Find where the given text appears and provide that cell's center as [x, y] coordinate. 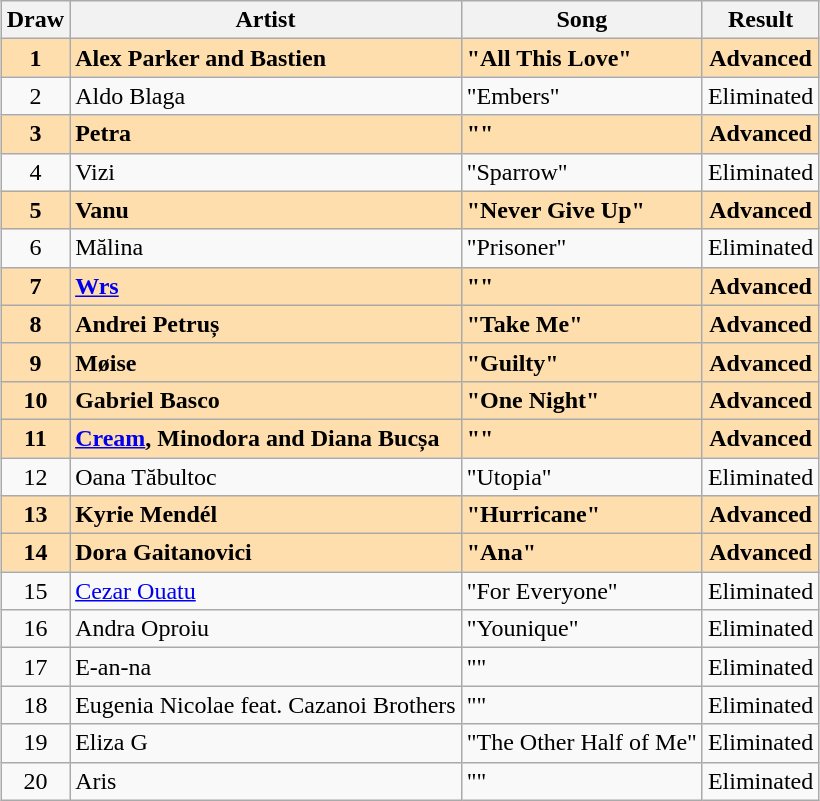
Vizi [266, 172]
Andra Oproiu [266, 629]
"All This Love" [582, 58]
11 [35, 438]
Alex Parker and Bastien [266, 58]
5 [35, 210]
13 [35, 515]
12 [35, 477]
"Younique" [582, 629]
16 [35, 629]
8 [35, 324]
"Hurricane" [582, 515]
"Utopia" [582, 477]
Eugenia Nicolae feat. Cazanoi Brothers [266, 705]
"One Night" [582, 400]
3 [35, 134]
Andrei Petruș [266, 324]
19 [35, 743]
Gabriel Basco [266, 400]
10 [35, 400]
Aldo Blaga [266, 96]
20 [35, 781]
6 [35, 248]
Kyrie Mendél [266, 515]
Cezar Ouatu [266, 591]
14 [35, 553]
Mălina [266, 248]
"Take Me" [582, 324]
1 [35, 58]
Oana Tăbultoc [266, 477]
17 [35, 667]
15 [35, 591]
Aris [266, 781]
Result [760, 20]
7 [35, 286]
"Guilty" [582, 362]
9 [35, 362]
"Prisoner" [582, 248]
4 [35, 172]
18 [35, 705]
Artist [266, 20]
Petra [266, 134]
"For Everyone" [582, 591]
"Never Give Up" [582, 210]
Draw [35, 20]
"Sparrow" [582, 172]
2 [35, 96]
"Embers" [582, 96]
"Ana" [582, 553]
Eliza G [266, 743]
E-an-na [266, 667]
Vanu [266, 210]
Cream, Minodora and Diana Bucșa [266, 438]
Song [582, 20]
Wrs [266, 286]
Møise [266, 362]
Dora Gaitanovici [266, 553]
"The Other Half of Me" [582, 743]
